Capture the cell that displays the provided text and extract its (x, y) central coordinate. 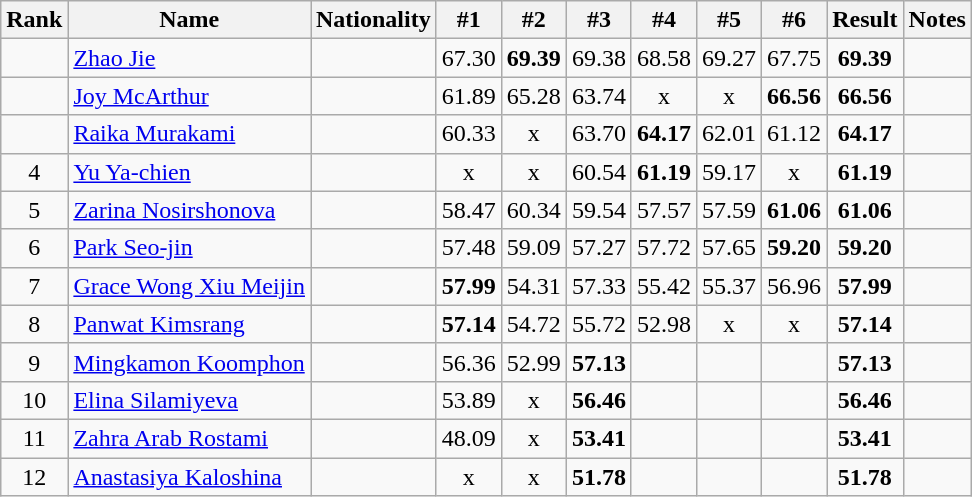
Zahra Arab Rostami (190, 438)
52.99 (534, 362)
60.54 (598, 172)
61.12 (794, 134)
#5 (728, 20)
12 (34, 477)
#4 (664, 20)
Zhao Jie (190, 58)
Rank (34, 20)
62.01 (728, 134)
Name (190, 20)
69.27 (728, 58)
57.72 (664, 248)
10 (34, 400)
59.17 (728, 172)
54.72 (534, 324)
Park Seo-jin (190, 248)
6 (34, 248)
57.27 (598, 248)
7 (34, 286)
59.54 (598, 210)
Yu Ya-chien (190, 172)
69.38 (598, 58)
61.89 (468, 96)
#2 (534, 20)
57.33 (598, 286)
Anastasiya Kaloshina (190, 477)
Nationality (373, 20)
60.34 (534, 210)
Raika Murakami (190, 134)
59.09 (534, 248)
68.58 (664, 58)
54.31 (534, 286)
8 (34, 324)
#1 (468, 20)
57.48 (468, 248)
Mingkamon Koomphon (190, 362)
Joy McArthur (190, 96)
55.42 (664, 286)
58.47 (468, 210)
Elina Silamiyeva (190, 400)
11 (34, 438)
Panwat Kimsrang (190, 324)
63.70 (598, 134)
#6 (794, 20)
Result (865, 20)
#3 (598, 20)
55.72 (598, 324)
57.57 (664, 210)
60.33 (468, 134)
57.65 (728, 248)
Grace Wong Xiu Meijin (190, 286)
48.09 (468, 438)
4 (34, 172)
55.37 (728, 286)
57.59 (728, 210)
56.96 (794, 286)
65.28 (534, 96)
53.89 (468, 400)
52.98 (664, 324)
5 (34, 210)
67.30 (468, 58)
67.75 (794, 58)
9 (34, 362)
Notes (937, 20)
Zarina Nosirshonova (190, 210)
63.74 (598, 96)
56.36 (468, 362)
